Extract the [X, Y] coordinate from the center of the cell holding the provided text.  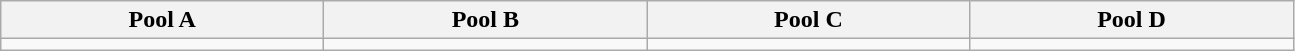
Pool C [808, 20]
Pool B [486, 20]
Pool A [162, 20]
Pool D [1132, 20]
